From the cell containing the given text, extract its center point as (X, Y) coordinate. 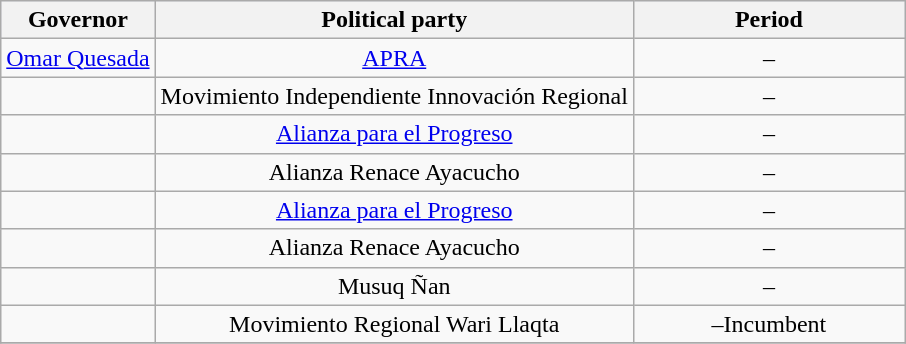
Omar Quesada (78, 58)
–Incumbent (768, 324)
Period (768, 20)
Political party (394, 20)
Movimiento Independiente Innovación Regional (394, 96)
Movimiento Regional Wari Llaqta (394, 324)
APRA (394, 58)
Governor (78, 20)
Musuq Ñan (394, 286)
